Identify which cell holds the provided text, then report its (X, Y) central coordinate. 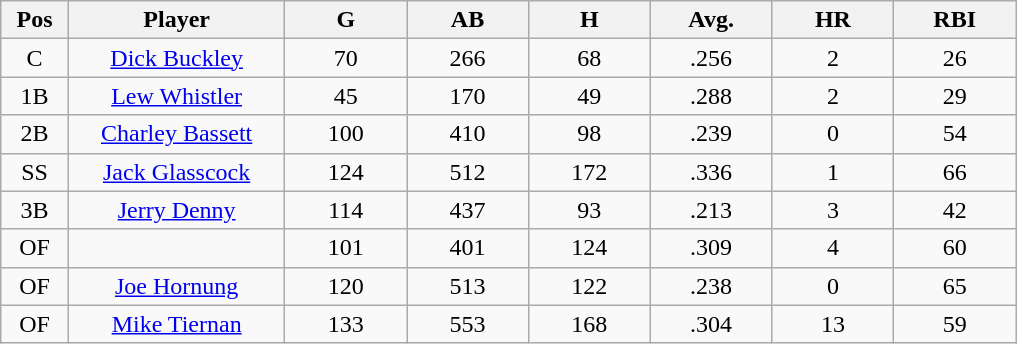
120 (346, 286)
4 (833, 248)
.288 (711, 96)
.213 (711, 210)
122 (589, 286)
.309 (711, 248)
RBI (955, 20)
70 (346, 58)
45 (346, 96)
.304 (711, 324)
26 (955, 58)
172 (589, 172)
3B (35, 210)
Lew Whistler (176, 96)
512 (468, 172)
93 (589, 210)
Player (176, 20)
168 (589, 324)
410 (468, 134)
437 (468, 210)
1 (833, 172)
Jerry Denny (176, 210)
553 (468, 324)
401 (468, 248)
114 (346, 210)
2B (35, 134)
Mike Tiernan (176, 324)
101 (346, 248)
.238 (711, 286)
98 (589, 134)
Avg. (711, 20)
66 (955, 172)
SS (35, 172)
513 (468, 286)
49 (589, 96)
HR (833, 20)
Pos (35, 20)
1B (35, 96)
266 (468, 58)
59 (955, 324)
.256 (711, 58)
13 (833, 324)
G (346, 20)
60 (955, 248)
42 (955, 210)
65 (955, 286)
54 (955, 134)
C (35, 58)
68 (589, 58)
29 (955, 96)
100 (346, 134)
H (589, 20)
170 (468, 96)
Charley Bassett (176, 134)
3 (833, 210)
Jack Glasscock (176, 172)
Joe Hornung (176, 286)
AB (468, 20)
.239 (711, 134)
.336 (711, 172)
Dick Buckley (176, 58)
133 (346, 324)
